Determine the [x, y] coordinate at the center of the cell enclosing the given text.  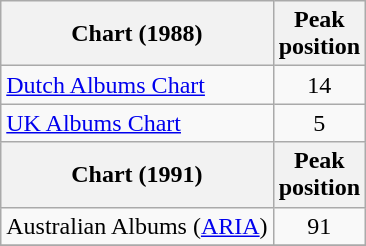
Australian Albums (ARIA) [137, 226]
Dutch Albums Chart [137, 85]
14 [319, 85]
UK Albums Chart [137, 123]
5 [319, 123]
91 [319, 226]
Chart (1988) [137, 34]
Chart (1991) [137, 174]
